Detect which cell encompasses the target text, then output its [x, y] center coordinate. 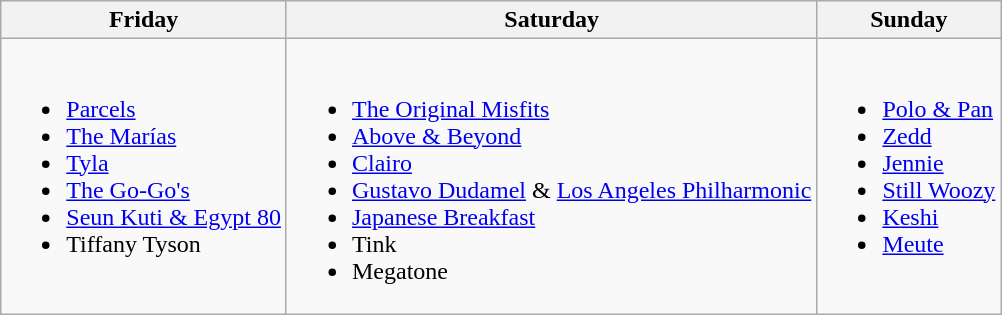
ParcelsThe MaríasTylaThe Go-Go'sSeun Kuti & Egypt 80Tiffany Tyson [144, 176]
Polo & PanZeddJennieStill WoozyKeshiMeute [909, 176]
Friday [144, 20]
The Original MisfitsAbove & BeyondClairoGustavo Dudamel & Los Angeles PhilharmonicJapanese BreakfastTinkMegatone [551, 176]
Saturday [551, 20]
Sunday [909, 20]
